Identify which cell holds the provided text, then report its (x, y) central coordinate. 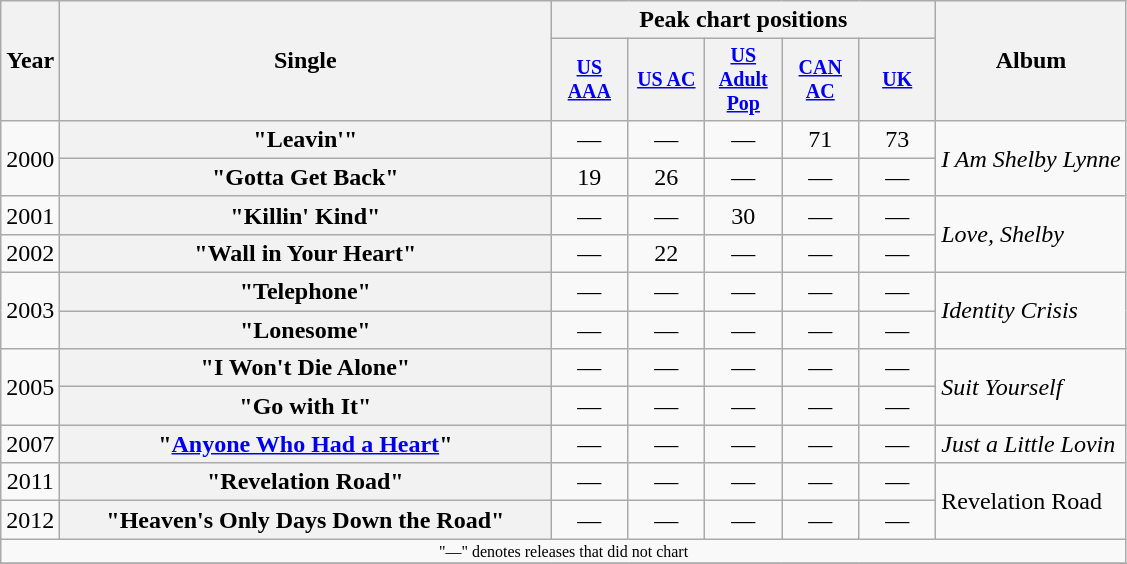
26 (666, 177)
Suit Yourself (1032, 387)
"Killin' Kind" (306, 215)
2003 (30, 311)
71 (820, 139)
Single (306, 61)
2012 (30, 520)
"Wall in Your Heart" (306, 253)
"Leavin'" (306, 139)
22 (666, 253)
"Lonesome" (306, 330)
"Telephone" (306, 292)
30 (744, 215)
"Revelation Road" (306, 482)
Identity Crisis (1032, 311)
2002 (30, 253)
73 (898, 139)
"Anyone Who Had a Heart" (306, 444)
"Gotta Get Back" (306, 177)
"Go with It" (306, 406)
Album (1032, 61)
2000 (30, 158)
"Heaven's Only Days Down the Road" (306, 520)
Peak chart positions (744, 20)
US AAA (590, 80)
2011 (30, 482)
Just a Little Lovin (1032, 444)
2007 (30, 444)
CAN AC (820, 80)
US AC (666, 80)
I Am Shelby Lynne (1032, 158)
Year (30, 61)
Love, Shelby (1032, 234)
"—" denotes releases that did not chart (564, 551)
2001 (30, 215)
2005 (30, 387)
US AdultPop (744, 80)
Revelation Road (1032, 501)
19 (590, 177)
"I Won't Die Alone" (306, 368)
UK (898, 80)
